Pinpoint the cell where the given text exists, returning its [x, y] midpoint coordinate. 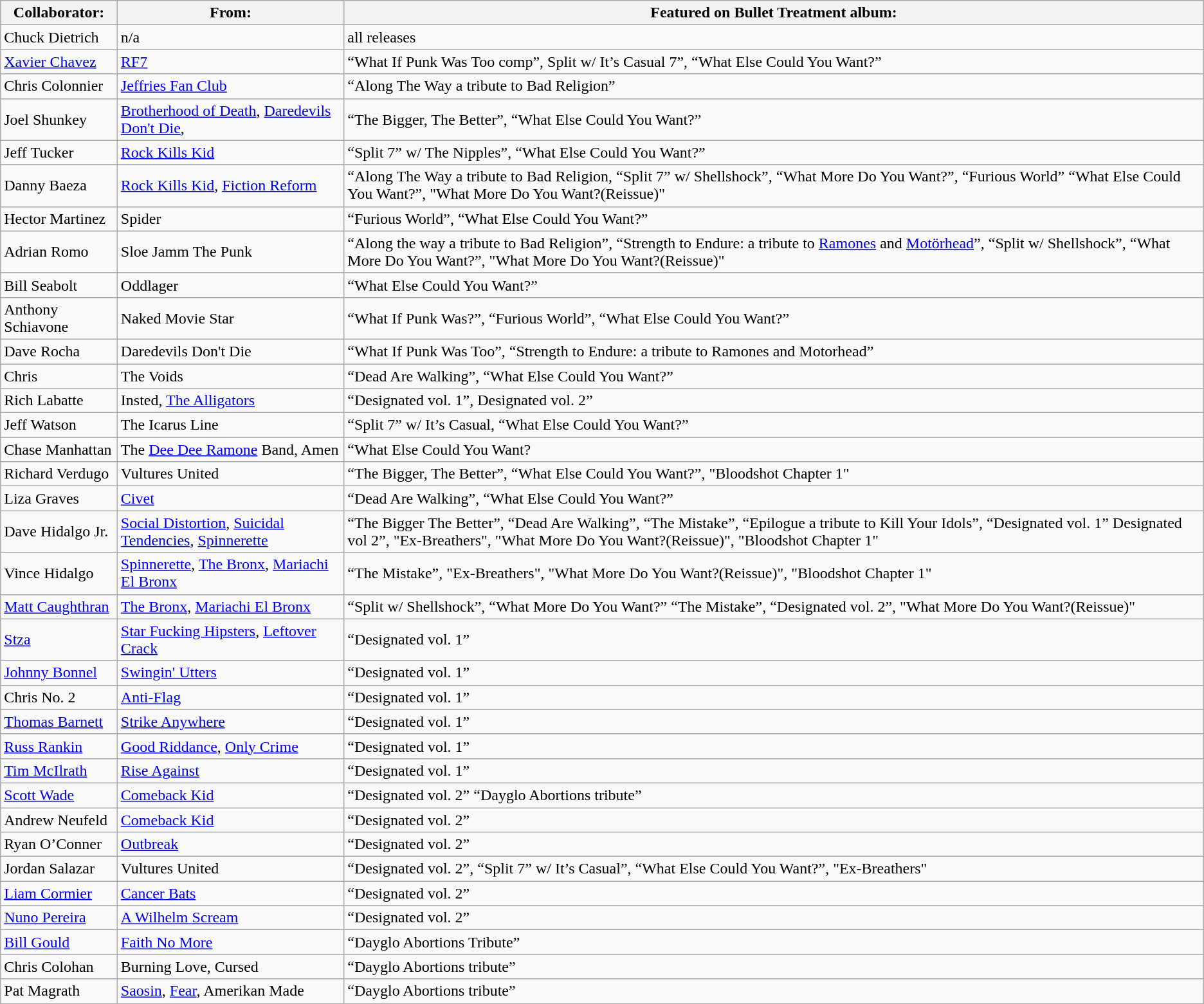
Richard Verdugo [59, 474]
Johnny Bonnel [59, 673]
“What If Punk Was?”, “Furious World”, “What Else Could You Want?” [774, 318]
Liam Cormier [59, 893]
Strike Anywhere [230, 722]
Hector Martinez [59, 219]
“Along The Way a tribute to Bad Religion” [774, 86]
“The Bigger, The Better”, “What Else Could You Want?”, "Bloodshot Chapter 1" [774, 474]
“The Bigger, The Better”, “What Else Could You Want?” [774, 120]
Social Distortion, Suicidal Tendencies, Spinnerette [230, 531]
Nuno Pereira [59, 918]
Pat Magrath [59, 991]
“Designated vol. 1”, Designated vol. 2” [774, 401]
Jeff Watson [59, 425]
Saosin, Fear, Amerikan Made [230, 991]
Rock Kills Kid [230, 152]
“Designated vol. 2”, “Split 7” w/ It’s Casual”, “What Else Could You Want?”, "Ex-Breathers" [774, 869]
Dave Rocha [59, 351]
Jeff Tucker [59, 152]
Chase Manhattan [59, 450]
“Split 7” w/ It’s Casual, “What Else Could You Want?” [774, 425]
Anthony Schiavone [59, 318]
Star Fucking Hipsters, Leftover Crack [230, 639]
Daredevils Don't Die [230, 351]
Naked Movie Star [230, 318]
Jeffries Fan Club [230, 86]
Faith No More [230, 942]
Rich Labatte [59, 401]
Brotherhood of Death, Daredevils Don't Die, [230, 120]
Sloe Jamm The Punk [230, 252]
“Split 7” w/ The Nipples”, “What Else Could You Want?” [774, 152]
RF7 [230, 62]
Andrew Neufeld [59, 820]
Oddlager [230, 285]
Chris No. 2 [59, 697]
Dave Hidalgo Jr. [59, 531]
Civet [230, 498]
“What If Punk Was Too”, “Strength to Endure: a tribute to Ramones and Motorhead” [774, 351]
“What Else Could You Want?” [774, 285]
Joel Shunkey [59, 120]
Xavier Chavez [59, 62]
The Voids [230, 376]
The Bronx, Mariachi El Bronx [230, 607]
Jordan Salazar [59, 869]
Bill Gould [59, 942]
A Wilhelm Scream [230, 918]
Rise Against [230, 771]
Swingin' Utters [230, 673]
Stza [59, 639]
Russ Rankin [59, 746]
Matt Caughthran [59, 607]
“Dayglo Abortions Tribute” [774, 942]
Adrian Romo [59, 252]
Cancer Bats [230, 893]
Thomas Barnett [59, 722]
“Split w/ Shellshock”, “What More Do You Want?” “The Mistake”, “Designated vol. 2”, "What More Do You Want?(Reissue)" [774, 607]
Good Riddance, Only Crime [230, 746]
The Icarus Line [230, 425]
“What Else Could You Want? [774, 450]
Tim McIlrath [59, 771]
Outbreak [230, 844]
Rock Kills Kid, Fiction Reform [230, 185]
Scott Wade [59, 795]
Collaborator: [59, 13]
Burning Love, Cursed [230, 967]
Spider [230, 219]
Vince Hidalgo [59, 574]
Chris [59, 376]
Chris Colohan [59, 967]
Chris Colonnier [59, 86]
“Designated vol. 2” “Dayglo Abortions tribute” [774, 795]
Danny Baeza [59, 185]
Ryan O’Conner [59, 844]
Chuck Dietrich [59, 37]
Insted, The Alligators [230, 401]
The Dee Dee Ramone Band, Amen [230, 450]
“Furious World”, “What Else Could You Want?” [774, 219]
From: [230, 13]
“The Mistake”, "Ex-Breathers", "What More Do You Want?(Reissue)", "Bloodshot Chapter 1" [774, 574]
Bill Seabolt [59, 285]
Liza Graves [59, 498]
n/a [230, 37]
Featured on Bullet Treatment album: [774, 13]
all releases [774, 37]
“What If Punk Was Too comp”, Split w/ It’s Casual 7”, “What Else Could You Want?” [774, 62]
Spinnerette, The Bronx, Mariachi El Bronx [230, 574]
Anti-Flag [230, 697]
